Determine the (x, y) coordinate at the center of the cell enclosing the given text.  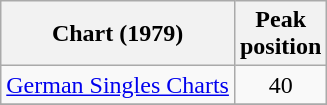
Peakposition (280, 34)
Chart (1979) (118, 34)
German Singles Charts (118, 85)
40 (280, 85)
